Find where the given text appears and provide that cell's center as (X, Y) coordinate. 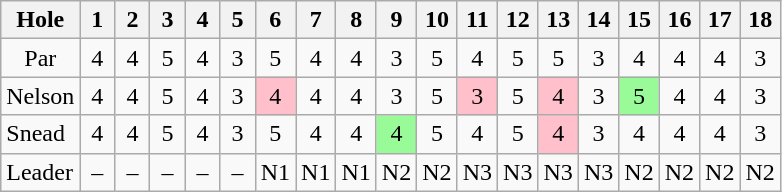
6 (275, 20)
Par (40, 58)
Hole (40, 20)
14 (598, 20)
12 (518, 20)
11 (477, 20)
1 (98, 20)
10 (437, 20)
16 (679, 20)
15 (639, 20)
Nelson (40, 96)
18 (760, 20)
17 (720, 20)
Snead (40, 134)
13 (558, 20)
9 (396, 20)
Leader (40, 172)
2 (132, 20)
8 (356, 20)
7 (316, 20)
